For the text-containing cell, return its midpoint in [X, Y] coordinate format. 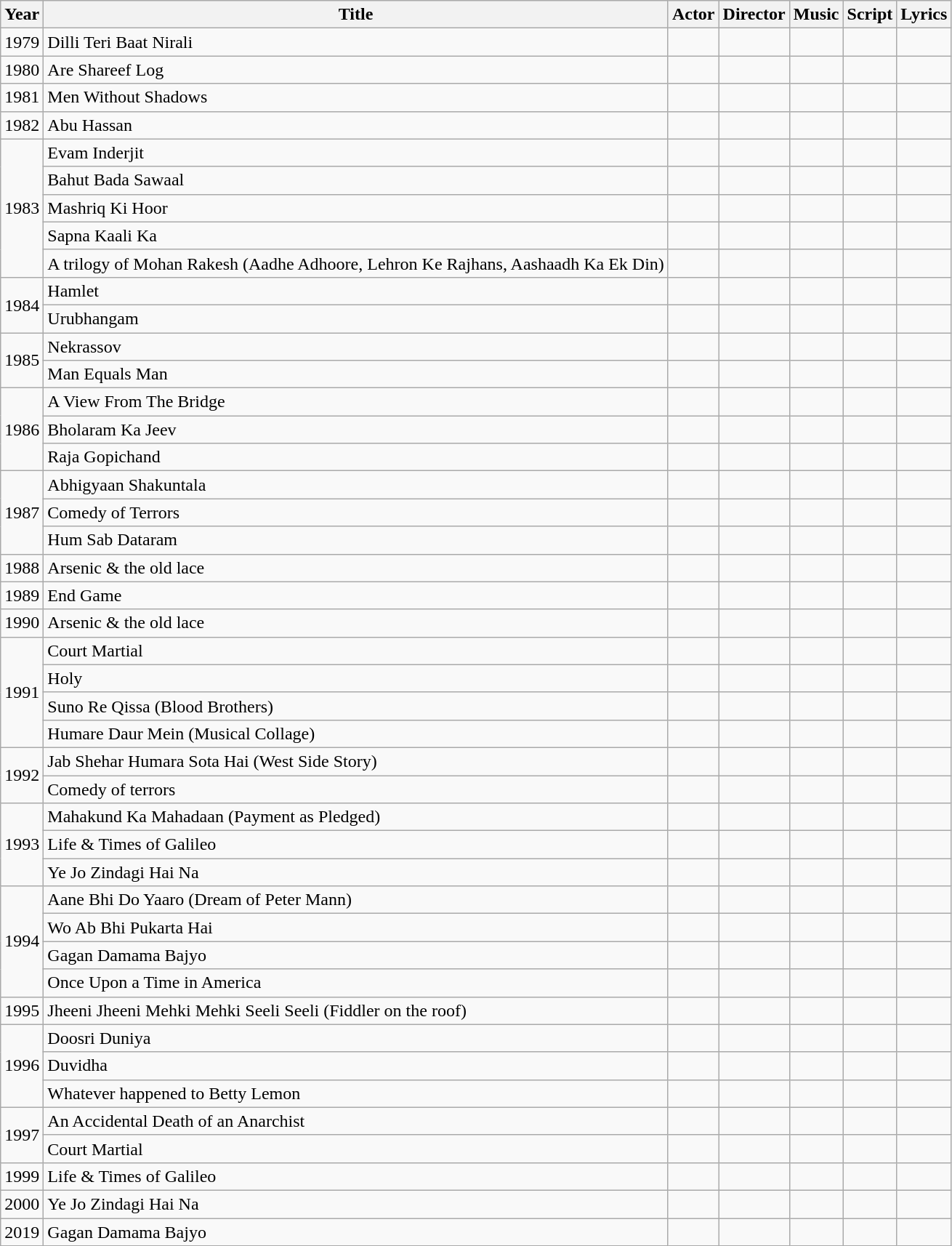
Jab Shehar Humara Sota Hai (West Side Story) [356, 761]
Mashriq Ki Hoor [356, 208]
Suno Re Qissa (Blood Brothers) [356, 706]
1984 [22, 305]
An Accidental Death of an Anarchist [356, 1121]
Are Shareef Log [356, 70]
Sapna Kaali Ka [356, 236]
Urubhangam [356, 318]
Abhigyaan Shakuntala [356, 485]
Script [870, 15]
Nekrassov [356, 347]
Mahakund Ka Mahadaan (Payment as Pledged) [356, 817]
Duvidha [356, 1066]
1999 [22, 1176]
1981 [22, 97]
2019 [22, 1232]
1979 [22, 42]
1990 [22, 623]
Doosri Duniya [356, 1038]
Comedy of terrors [356, 789]
1983 [22, 208]
Title [356, 15]
Raja Gopichand [356, 457]
Man Equals Man [356, 374]
Humare Daur Mein (Musical Collage) [356, 733]
Bholaram Ka Jeev [356, 430]
Dilli Teri Baat Nirali [356, 42]
Year [22, 15]
1988 [22, 568]
Bahut Bada Sawaal [356, 180]
Abu Hassan [356, 125]
1985 [22, 361]
1986 [22, 430]
A trilogy of Mohan Rakesh (Aadhe Adhoore, Lehron Ke Rajhans, Aashaadh Ka Ek Din) [356, 263]
Once Upon a Time in America [356, 983]
Hum Sab Dataram [356, 540]
Aane Bhi Do Yaaro (Dream of Peter Mann) [356, 900]
Jheeni Jheeni Mehki Mehki Seeli Seeli (Fiddler on the roof) [356, 1010]
1987 [22, 513]
Music [816, 15]
Actor [693, 15]
Evam Inderjit [356, 153]
Men Without Shadows [356, 97]
2000 [22, 1204]
Holy [356, 678]
1992 [22, 775]
1995 [22, 1010]
Whatever happened to Betty Lemon [356, 1093]
1989 [22, 595]
Lyrics [924, 15]
1993 [22, 845]
A View From The Bridge [356, 402]
1996 [22, 1066]
1982 [22, 125]
Hamlet [356, 291]
Director [754, 15]
Comedy of Terrors [356, 513]
1991 [22, 692]
End Game [356, 595]
Wo Ab Bhi Pukarta Hai [356, 928]
1994 [22, 941]
1997 [22, 1135]
1980 [22, 70]
